Return (x, y) of the center of cell containing provided text 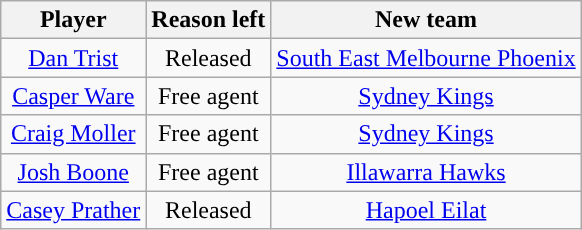
Reason left (208, 20)
Josh Boone (74, 172)
Dan Trist (74, 58)
South East Melbourne Phoenix (426, 58)
Casper Ware (74, 96)
New team (426, 20)
Player (74, 20)
Casey Prather (74, 210)
Illawarra Hawks (426, 172)
Hapoel Eilat (426, 210)
Craig Moller (74, 134)
